Detect which cell encompasses the target text, then output its (X, Y) center coordinate. 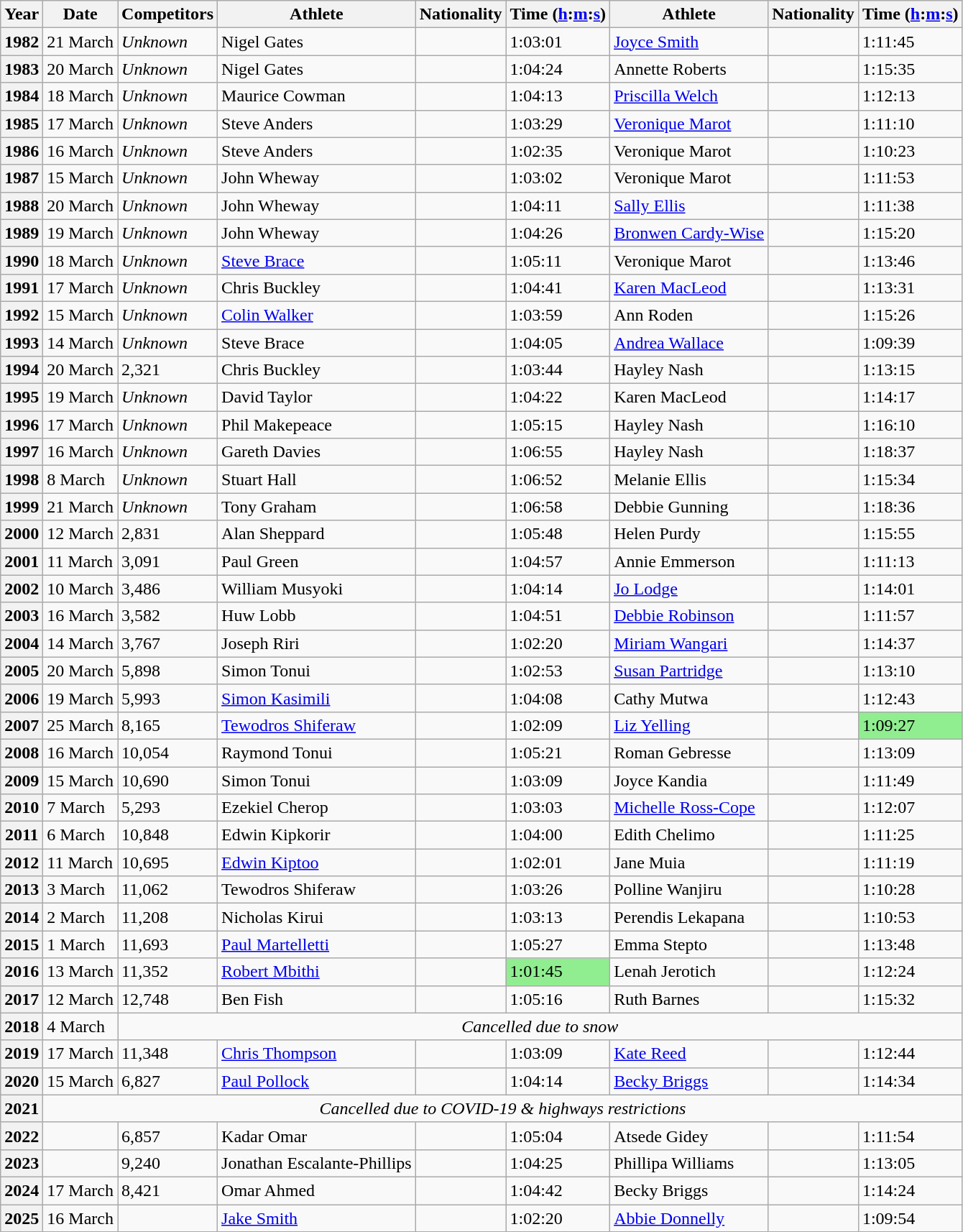
1:13:10 (910, 671)
1:04:26 (558, 233)
2,321 (168, 370)
1994 (22, 370)
7 March (80, 808)
1:11:45 (910, 42)
1:04:25 (558, 1163)
1:14:17 (910, 397)
2003 (22, 616)
1:04:13 (558, 96)
2016 (22, 972)
Debbie Gunning (689, 507)
David Taylor (317, 397)
5,993 (168, 698)
13 March (80, 972)
1:09:39 (910, 343)
Jake Smith (317, 1218)
1:05:04 (558, 1136)
Perendis Lekapana (689, 917)
1:03:59 (558, 315)
Ezekiel Cherop (317, 808)
Edith Chelimo (689, 835)
Huw Lobb (317, 616)
Annie Emmerson (689, 561)
1988 (22, 206)
11,348 (168, 1054)
1:04:05 (558, 343)
1:13:31 (910, 288)
Ruth Barnes (689, 999)
1:04:11 (558, 206)
1:18:37 (910, 452)
Cathy Mutwa (689, 698)
Chris Thompson (317, 1054)
11,208 (168, 917)
1:15:35 (910, 69)
1:13:15 (910, 370)
1:09:27 (910, 725)
1:11:53 (910, 178)
1:05:15 (558, 425)
6,857 (168, 1136)
10,848 (168, 835)
1987 (22, 178)
1:13:48 (910, 944)
1:11:10 (910, 124)
1:11:13 (910, 561)
Melanie Ellis (689, 479)
1999 (22, 507)
1:12:44 (910, 1054)
8,421 (168, 1190)
1:10:23 (910, 151)
1:03:26 (558, 890)
1:05:21 (558, 753)
1:04:24 (558, 69)
1:10:53 (910, 917)
2004 (22, 643)
Liz Yelling (689, 725)
1:10:28 (910, 890)
1:11:25 (910, 835)
Tony Graham (317, 507)
1:16:10 (910, 425)
10 March (80, 589)
Jo Lodge (689, 589)
6 March (80, 835)
1:15:32 (910, 999)
Atsede Gidey (689, 1136)
1:04:41 (558, 288)
1:04:22 (558, 397)
10,054 (168, 753)
Polline Wanjiru (689, 890)
2014 (22, 917)
1:12:13 (910, 96)
Joyce Smith (689, 42)
Sally Ellis (689, 206)
2008 (22, 753)
3,486 (168, 589)
2018 (22, 1026)
Paul Green (317, 561)
1:18:36 (910, 507)
Susan Partridge (689, 671)
2 March (80, 917)
1:14:24 (910, 1190)
1:02:09 (558, 725)
2005 (22, 671)
1:11:54 (910, 1136)
Debbie Robinson (689, 616)
Competitors (168, 14)
1:11:49 (910, 780)
Miriam Wangari (689, 643)
1:03:03 (558, 808)
25 March (80, 725)
1:14:01 (910, 589)
1:04:00 (558, 835)
1:05:16 (558, 999)
Ben Fish (317, 999)
1:04:57 (558, 561)
Joyce Kandia (689, 780)
1982 (22, 42)
Nicholas Kirui (317, 917)
2002 (22, 589)
1:11:19 (910, 863)
2013 (22, 890)
1:12:07 (910, 808)
8 March (80, 479)
1:02:01 (558, 863)
6,827 (168, 1081)
1:13:09 (910, 753)
Paul Pollock (317, 1081)
1:05:11 (558, 260)
2,831 (168, 534)
Date (80, 14)
2015 (22, 944)
11,352 (168, 972)
3,767 (168, 643)
5,898 (168, 671)
1 March (80, 944)
Phillipa Williams (689, 1163)
1:05:48 (558, 534)
2024 (22, 1190)
1990 (22, 260)
Omar Ahmed (317, 1190)
1984 (22, 96)
1995 (22, 397)
Paul Martelletti (317, 944)
2025 (22, 1218)
1:06:58 (558, 507)
1:14:34 (910, 1081)
Edwin Kiptoo (317, 863)
Emma Stepto (689, 944)
1:03:01 (558, 42)
1993 (22, 343)
1:09:54 (910, 1218)
Phil Makepeace (317, 425)
11,062 (168, 890)
1:06:52 (558, 479)
Raymond Tonui (317, 753)
1:03:44 (558, 370)
1:03:29 (558, 124)
2000 (22, 534)
1992 (22, 315)
Priscilla Welch (689, 96)
10,690 (168, 780)
1:06:55 (558, 452)
2022 (22, 1136)
Abbie Donnelly (689, 1218)
1997 (22, 452)
1989 (22, 233)
2001 (22, 561)
William Musyoki (317, 589)
Cancelled due to COVID-19 & highways restrictions (503, 1108)
3 March (80, 890)
Joseph Riri (317, 643)
1:05:27 (558, 944)
2021 (22, 1108)
1:15:34 (910, 479)
1986 (22, 151)
1:15:55 (910, 534)
2019 (22, 1054)
1998 (22, 479)
Cancelled due to snow (540, 1026)
Andrea Wallace (689, 343)
1:14:37 (910, 643)
1983 (22, 69)
3,091 (168, 561)
Roman Gebresse (689, 753)
1:02:35 (558, 151)
Helen Purdy (689, 534)
Colin Walker (317, 315)
1:04:08 (558, 698)
8,165 (168, 725)
1:04:51 (558, 616)
Kate Reed (689, 1054)
Year (22, 14)
Maurice Cowman (317, 96)
1:12:43 (910, 698)
Lenah Jerotich (689, 972)
2011 (22, 835)
9,240 (168, 1163)
Edwin Kipkorir (317, 835)
Jane Muia (689, 863)
10,695 (168, 863)
Alan Sheppard (317, 534)
Michelle Ross-Cope (689, 808)
Kadar Omar (317, 1136)
2020 (22, 1081)
4 March (80, 1026)
2012 (22, 863)
Robert Mbithi (317, 972)
2007 (22, 725)
Simon Kasimili (317, 698)
2009 (22, 780)
1:03:02 (558, 178)
11,693 (168, 944)
1:12:24 (910, 972)
2010 (22, 808)
1:04:42 (558, 1190)
1:15:20 (910, 233)
12,748 (168, 999)
Jonathan Escalante-Phillips (317, 1163)
1:13:05 (910, 1163)
Stuart Hall (317, 479)
2017 (22, 999)
Annette Roberts (689, 69)
1:02:53 (558, 671)
1:03:13 (558, 917)
Bronwen Cardy-Wise (689, 233)
1:01:45 (558, 972)
1985 (22, 124)
1:11:38 (910, 206)
Gareth Davies (317, 452)
2023 (22, 1163)
5,293 (168, 808)
3,582 (168, 616)
1991 (22, 288)
1996 (22, 425)
1:15:26 (910, 315)
1:13:46 (910, 260)
1:11:57 (910, 616)
Ann Roden (689, 315)
2006 (22, 698)
